Scan for the cell matching the given text and deliver its [x, y] coordinate at center. 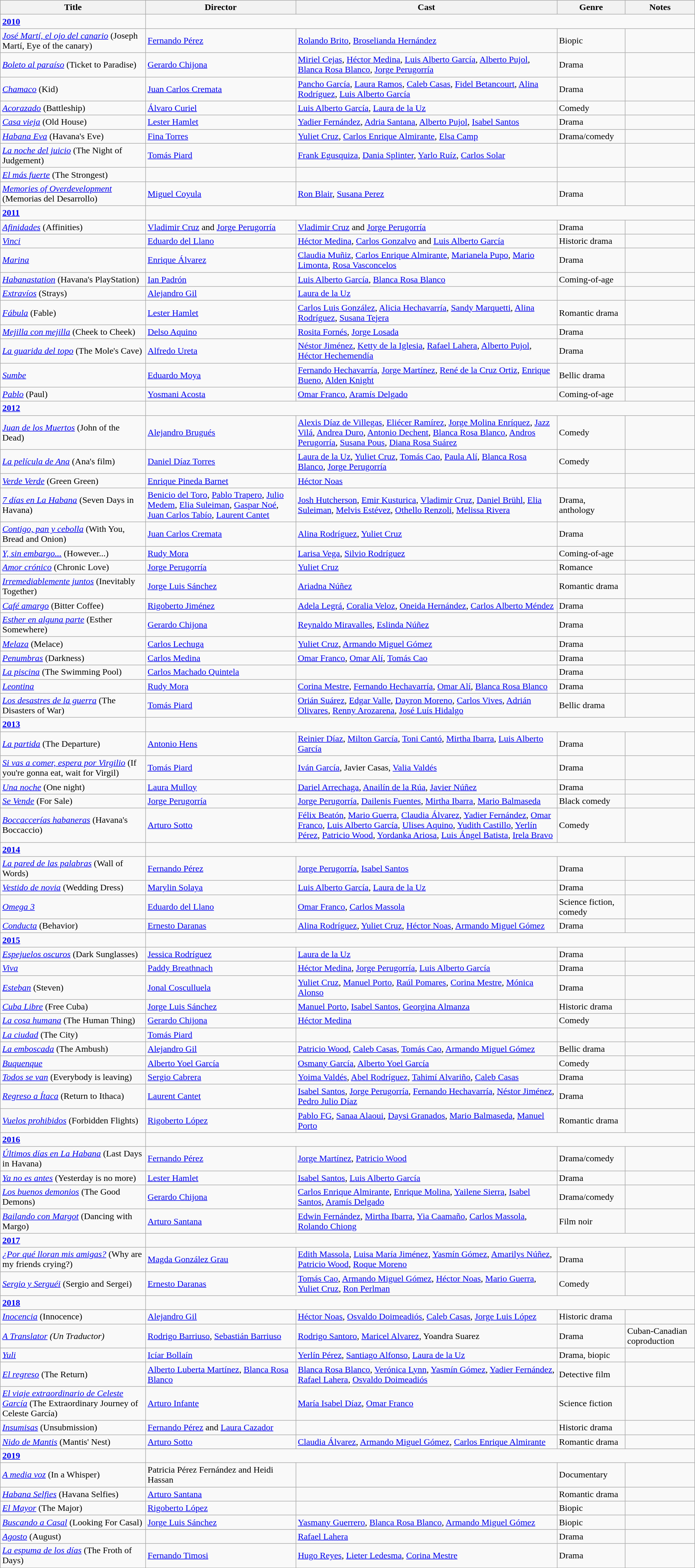
Sergio y Serguéi (Sergio and Sergei) [73, 1283]
María Isabel Díaz, Omar Franco [427, 1403]
Cuba Libre (Free Cuba) [73, 1006]
Habana Eva (Havana's Eve) [73, 136]
Claudia Muñiz, Carlos Enrique Almirante, Marianela Pupo, Mario Limonta, Rosa Vasconcelos [427, 261]
Los desastres de la guerra (The Disasters of War) [73, 705]
Pablo FG, Sanaa Alaoui, Daysi Granados, Mario Balmaseda, Manuel Porto [427, 1120]
Laura Mulloy [221, 787]
2014 [73, 850]
Esther en alguna parte (Esther Somewhere) [73, 625]
Melaza (Melace) [73, 644]
Science fiction, comedy [591, 907]
Frank Egusquiza, Dania Splinter, Yarlo Ruíz, Carlos Solar [427, 155]
Ian Padrón [221, 279]
Espejuelos oscuros (Dark Sunglasses) [73, 954]
Jorge Perugorría, Isabel Santos [427, 868]
Jessica Rodríguez [221, 954]
Habanastation (Havana's PlayStation) [73, 279]
Carlos Lechuga [221, 644]
Juan de los Muertos (John of the Dead) [73, 432]
Bailando con Margot (Dancing with Margo) [73, 1221]
Ya no es antes (Yesterday is no more) [73, 1178]
Viva [73, 968]
Inocencia (Innocence) [73, 1317]
2012 [73, 408]
Fernando Pérez and Laura Cazador [221, 1427]
Romance [591, 567]
Yoima Valdés, Abel Rodríguez, Tahimí Alvariño, Caleb Casas [427, 1077]
La guarida del topo (The Mole's Cave) [73, 351]
Daniel Díaz Torres [221, 462]
Carlos Medina [221, 658]
Agosto (August) [73, 1536]
Afinidades (Affinities) [73, 227]
Reinier Díaz, Milton García, Toni Cantó, Mirtha Ibarra, Luis Alberto García [427, 744]
Café amargo (Bitter Coffee) [73, 606]
Rodrigo Santoro, Maricel Alvarez, Yoandra Suarez [427, 1336]
Isabel Santos, Jorge Perugorría, Fernando Hechavarría, Néstor Jiménez, Pedro Julio Díaz [427, 1096]
Nido de Mantis (Mantis' Nest) [73, 1442]
Omar Franco, Omar Alí, Tomás Cao [427, 658]
Patricio Wood, Caleb Casas, Tomás Cao, Armando Miguel Gómez [427, 1049]
Marylin Solaya [221, 888]
2017 [73, 1240]
Delso Aquino [221, 332]
Benicio del Toro, Pablo Trapero, Julio Medem, Elia Suleiman, Gaspar Noé, Juan Carlos Tabío, Laurent Cantet [221, 505]
Esteban (Steven) [73, 987]
Manuel Porto, Isabel Santos, Georgina Almanza [427, 1006]
Eduardo Moya [221, 375]
2016 [73, 1140]
Buscando a Casal (Looking For Casal) [73, 1522]
Enrique Álvarez [221, 261]
Rolando Brito, Broselianda Hernández [427, 41]
Patricia Pérez Fernández and Heidi Hassan [221, 1475]
Rafael Lahera [427, 1536]
Ariadna Núñez [427, 586]
La cosa humana (The Human Thing) [73, 1021]
Claudia Álvarez, Armando Miguel Gómez, Carlos Enrique Almirante [427, 1442]
Carlos Enrique Almirante, Enrique Molina, Yailene Sierra, Isabel Santos, Aramís Delgado [427, 1197]
La película de Ana (Ana's film) [73, 462]
Yuliet Cruz, Armando Miguel Gómez [427, 644]
Omega 3 [73, 907]
Adela Legrá, Coralia Veloz, Oneida Hernández, Carlos Alberto Méndez [427, 606]
Amor crónico (Chronic Love) [73, 567]
Sumbe [73, 375]
Yuliet Cruz [427, 567]
Los buenos demonios (The Good Demons) [73, 1197]
La emboscada (The Ambush) [73, 1049]
La partida (The Departure) [73, 744]
Fernando Timosi [221, 1556]
2010 [73, 22]
Jorge Martínez, Patricio Wood [427, 1159]
Mejilla con mejilla (Cheek to Cheek) [73, 332]
Paddy Breathnach [221, 968]
Magda González Grau [221, 1260]
Fina Torres [221, 136]
Miriel Cejas, Héctor Medina, Luis Alberto García, Alberto Pujol, Blanca Rosa Blanco, Jorge Perugorría [427, 65]
Vestido de novia (Wedding Dress) [73, 888]
Enrique Pineda Barnet [221, 481]
¿Por qué lloran mis amigas? (Why are my friends crying?) [73, 1260]
Fábula (Fable) [73, 312]
Rigoberto Jiménez [221, 606]
Film noir [591, 1221]
Corina Mestre, Fernando Hechavarría, Omar Alí, Blanca Rosa Blanco [427, 686]
El regreso (The Return) [73, 1374]
Irremediablemente juntos (Inevitably Together) [73, 586]
Contigo, pan y cebolla (With You, Bread and Onion) [73, 534]
Alberto Luberta Martínez, Blanca Rosa Blanco [221, 1374]
Cuban-Canadian coproduction [660, 1336]
Acorazado (Battleship) [73, 108]
Luis Alberto García, Blanca Rosa Blanco [427, 279]
La noche del juicio (The Night of Judgement) [73, 155]
Insumisas (Unsubmission) [73, 1427]
Pablo (Paul) [73, 394]
Reynaldo Miravalles, Eslinda Núñez [427, 625]
Chamaco (Kid) [73, 89]
Antonio Hens [221, 744]
Director [221, 7]
Todos se van (Everybody is leaving) [73, 1077]
2019 [73, 1456]
Genre [591, 7]
La espuma de los días (The Froth of Days) [73, 1556]
Jonal Cosculluela [221, 987]
Larisa Vega, Silvio Rodríguez [427, 553]
Icíar Bollaín [221, 1355]
Néstor Jiménez, Ketty de la Iglesia, Rafael Lahera, Alberto Pujol, Héctor Hechemendía [427, 351]
Rosita Fornés, Jorge Losada [427, 332]
2011 [73, 213]
Últimos días en La Habana (Last Days in Havana) [73, 1159]
Yosmani Acosta [221, 394]
Carlos Machado Quintela [221, 672]
Alina Rodríguez, Yuliet Cruz [427, 534]
Verde Verde (Green Green) [73, 481]
La pared de las palabras (Wall of Words) [73, 868]
Héctor Medina [427, 1021]
Memories of Overdevelopment (Memorias del Desarrollo) [73, 194]
Habana Selfies (Havana Selfies) [73, 1494]
Yerlín Pérez, Santiago Alfonso, Laura de la Uz [427, 1355]
Casa vieja (Old House) [73, 122]
Yuli [73, 1355]
El más fuerte (The Strongest) [73, 174]
Isabel Santos, Luis Alberto García [427, 1178]
Se Vende (For Sale) [73, 801]
Yuliet Cruz, Manuel Porto, Raúl Pomares, Corina Mestre, Mónica Alonso [427, 987]
Y, sin embargo... (However...) [73, 553]
Vinci [73, 241]
Omar Franco, Carlos Massola [427, 907]
Alberto Yoel García [221, 1063]
Alfredo Ureta [221, 351]
Osmany García, Alberto Yoel García [427, 1063]
Héctor Medina, Jorge Perugorría, Luis Alberto García [427, 968]
Miguel Coyula [221, 194]
Boleto al paraíso (Ticket to Paradise) [73, 65]
Héctor Noas, Osvaldo Doimeadiós, Caleb Casas, Jorge Luis López [427, 1317]
A media voz (In a Whisper) [73, 1475]
Alina Rodríguez, Yuliet Cruz, Héctor Noas, Armando Miguel Gómez [427, 926]
Josh Hutcherson, Emir Kusturica, Vladimir Cruz, Daniel Brühl, Elia Suleiman, Melvis Estévez, Othello Renzoli, Melissa Rivera [427, 505]
La piscina (The Swimming Pool) [73, 672]
Conducta (Behavior) [73, 926]
La ciudad (The City) [73, 1035]
Omar Franco, Aramís Delgado [427, 394]
Leontina [73, 686]
7 días en La Habana (Seven Days in Havana) [73, 505]
Cast [427, 7]
Laura de la Uz, Yuliet Cruz, Tomás Cao, Paula Alí, Blanca Rosa Blanco, Jorge Perugorría [427, 462]
Title [73, 7]
Tomás Cao, Armando Miguel Gómez, Héctor Noas, Mario Guerra, Yuliet Cruz, Ron Perlman [427, 1283]
Documentary [591, 1475]
Álvaro Curiel [221, 108]
Héctor Noas [427, 481]
Penumbras (Darkness) [73, 658]
2018 [73, 1303]
Iván García, Javier Casas, Valia Valdés [427, 767]
Una noche (One night) [73, 787]
A Translator (Un Traductor) [73, 1336]
Héctor Medina, Carlos Gonzalvo and Luis Alberto García [427, 241]
Arturo Infante [221, 1403]
Buquenque [73, 1063]
Si vas a comer, espera por Virgilio (If you're gonna eat, wait for Virgil) [73, 767]
Pancho García, Laura Ramos, Caleb Casas, Fidel Betancourt, Alina Rodríguez, Luis Alberto García [427, 89]
Yuliet Cruz, Carlos Enrique Almirante, Elsa Camp [427, 136]
2013 [73, 724]
Hugo Reyes, Lieter Ledesma, Corina Mestre [427, 1556]
Jorge Perugorría, Dailenis Fuentes, Mirtha Ibarra, Mario Balmaseda [427, 801]
Laurent Cantet [221, 1096]
Sergio Cabrera [221, 1077]
2015 [73, 940]
Yasmany Guerrero, Blanca Rosa Blanco, Armando Miguel Gómez [427, 1522]
Ron Blair, Susana Perez [427, 194]
Notes [660, 7]
Fernando Hechavarría, Jorge Martínez, René de la Cruz Ortiz, Enrique Bueno, Alden Knight [427, 375]
Detective film [591, 1374]
El viaje extraordinario de Celeste García (The Extraordinary Journey of Celeste García) [73, 1403]
Yadier Fernández, Adria Santana, Alberto Pujol, Isabel Santos [427, 122]
Regreso a Ítaca (Return to Ithaca) [73, 1096]
Dariel Arrechaga, Anailín de la Rúa, Javier Núñez [427, 787]
Carlos Luis González, Alicia Hechavarría, Sandy Marquetti, Alina Rodríguez, Susana Tejera [427, 312]
Vuelos prohibidos (Forbidden Flights) [73, 1120]
Extravíos (Strays) [73, 294]
Edith Massola, Luisa María Jiménez, Yasmín Gómez, Amarilys Núñez, Patricio Wood, Roque Moreno [427, 1260]
Alejandro Brugués [221, 432]
El Mayor (The Major) [73, 1508]
Rodrigo Barriuso, Sebastián Barriuso [221, 1336]
Science fiction [591, 1403]
Orián Suárez, Edgar Valle, Dayron Moreno, Carlos Vives, Adrián Olivares, Renny Arozarena, José Luís Hidalgo [427, 705]
Boccaccerías habaneras (Havana's Boccaccio) [73, 825]
Drama, anthology [591, 505]
Blanca Rosa Blanco, Verónica Lynn, Yasmín Gómez, Yadier Fernández, Rafael Lahera, Osvaldo Doimeadiós [427, 1374]
Black comedy [591, 801]
Drama, biopic [591, 1355]
José Martí, el ojo del canario (Joseph Martí, Eye of the canary) [73, 41]
Marina [73, 261]
Edwin Fernández, Mirtha Ibarra, Yia Caamaño, Carlos Massola, Rolando Chiong [427, 1221]
